Locate the cell with the specified text and output its [X, Y] center coordinate. 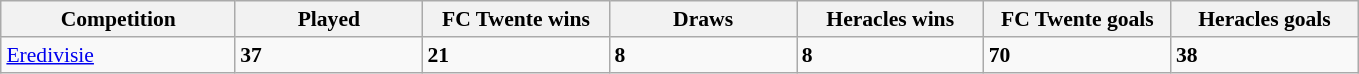
Played [328, 19]
FC Twente wins [516, 19]
70 [1078, 55]
38 [1264, 55]
Draws [704, 19]
37 [328, 55]
Heracles wins [890, 19]
21 [516, 55]
Heracles goals [1264, 19]
Competition [118, 19]
FC Twente goals [1078, 19]
Eredivisie [118, 55]
